Return (X, Y) of the center of cell containing provided text 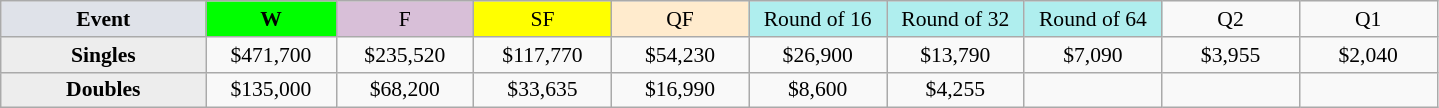
$8,600 (818, 90)
QF (680, 19)
$2,040 (1368, 55)
SF (543, 19)
$7,090 (1093, 55)
Round of 64 (1093, 19)
Q1 (1368, 19)
F (405, 19)
$33,635 (543, 90)
Event (104, 19)
Doubles (104, 90)
$117,770 (543, 55)
$235,520 (405, 55)
W (271, 19)
$26,900 (818, 55)
$3,955 (1231, 55)
$471,700 (271, 55)
$54,230 (680, 55)
Singles (104, 55)
Round of 16 (818, 19)
$68,200 (405, 90)
$4,255 (955, 90)
$13,790 (955, 55)
$16,990 (680, 90)
Q2 (1231, 19)
Round of 32 (955, 19)
$135,000 (271, 90)
